Return the (X, Y) coordinate for the center point of the cell that contains the specified text.  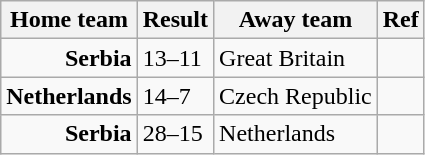
Czech Republic (296, 96)
Great Britain (296, 58)
28–15 (175, 134)
Ref (400, 20)
13–11 (175, 58)
Home team (69, 20)
Result (175, 20)
Away team (296, 20)
14–7 (175, 96)
